Scan for the cell matching the given text and deliver its (X, Y) coordinate at center. 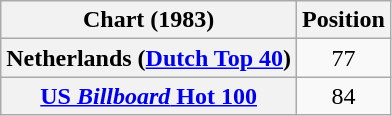
84 (344, 96)
77 (344, 58)
US Billboard Hot 100 (149, 96)
Position (344, 20)
Chart (1983) (149, 20)
Netherlands (Dutch Top 40) (149, 58)
